Return the (X, Y) coordinate for the center point of the cell that contains the specified text.  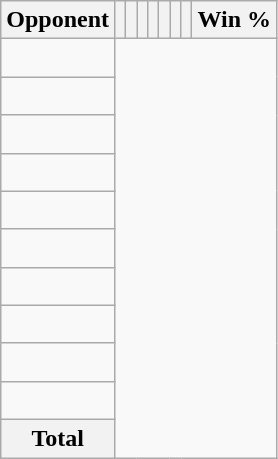
Opponent (58, 20)
Win % (234, 20)
Total (58, 438)
